Scan for the cell matching the given text and deliver its [X, Y] coordinate at center. 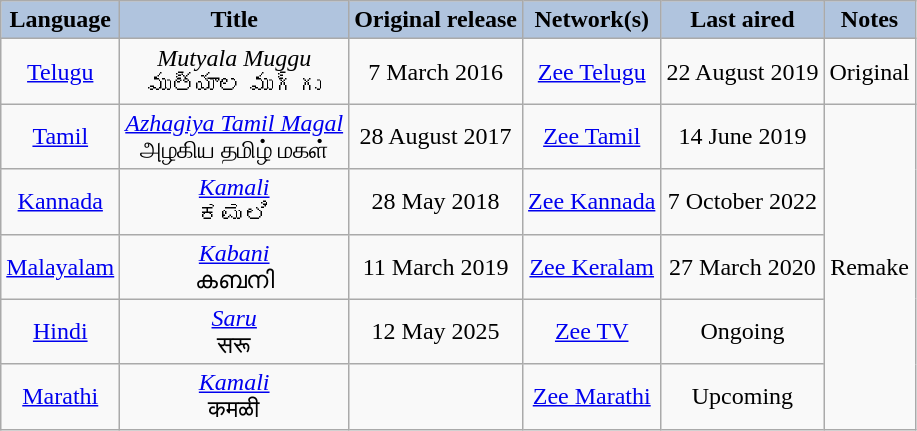
Kamali कमळी [234, 396]
Mutyala Muggu ముత్యాల ముగ్గు [234, 72]
Saru सरू [234, 332]
Network(s) [592, 20]
Telugu [60, 72]
Kannada [60, 202]
Upcoming [742, 396]
Original release [436, 20]
Original [870, 72]
14 June 2019 [742, 136]
Azhagiya Tamil Magal அழகிய தமிழ் மகள் [234, 136]
Hindi [60, 332]
28 August 2017 [436, 136]
Notes [870, 20]
Zee Kannada [592, 202]
Tamil [60, 136]
7 March 2016 [436, 72]
7 October 2022 [742, 202]
Zee Tamil [592, 136]
Language [60, 20]
Remake [870, 266]
Zee Telugu [592, 72]
Zee TV [592, 332]
Last aired [742, 20]
Malayalam [60, 266]
Marathi [60, 396]
11 March 2019 [436, 266]
22 August 2019 [742, 72]
Kamali ಕಮಲಿ [234, 202]
Kabani കബനി [234, 266]
12 May 2025 [436, 332]
Title [234, 20]
28 May 2018 [436, 202]
Ongoing [742, 332]
Zee Keralam [592, 266]
27 March 2020 [742, 266]
Zee Marathi [592, 396]
